Detect which cell encompasses the target text, then output its [X, Y] center coordinate. 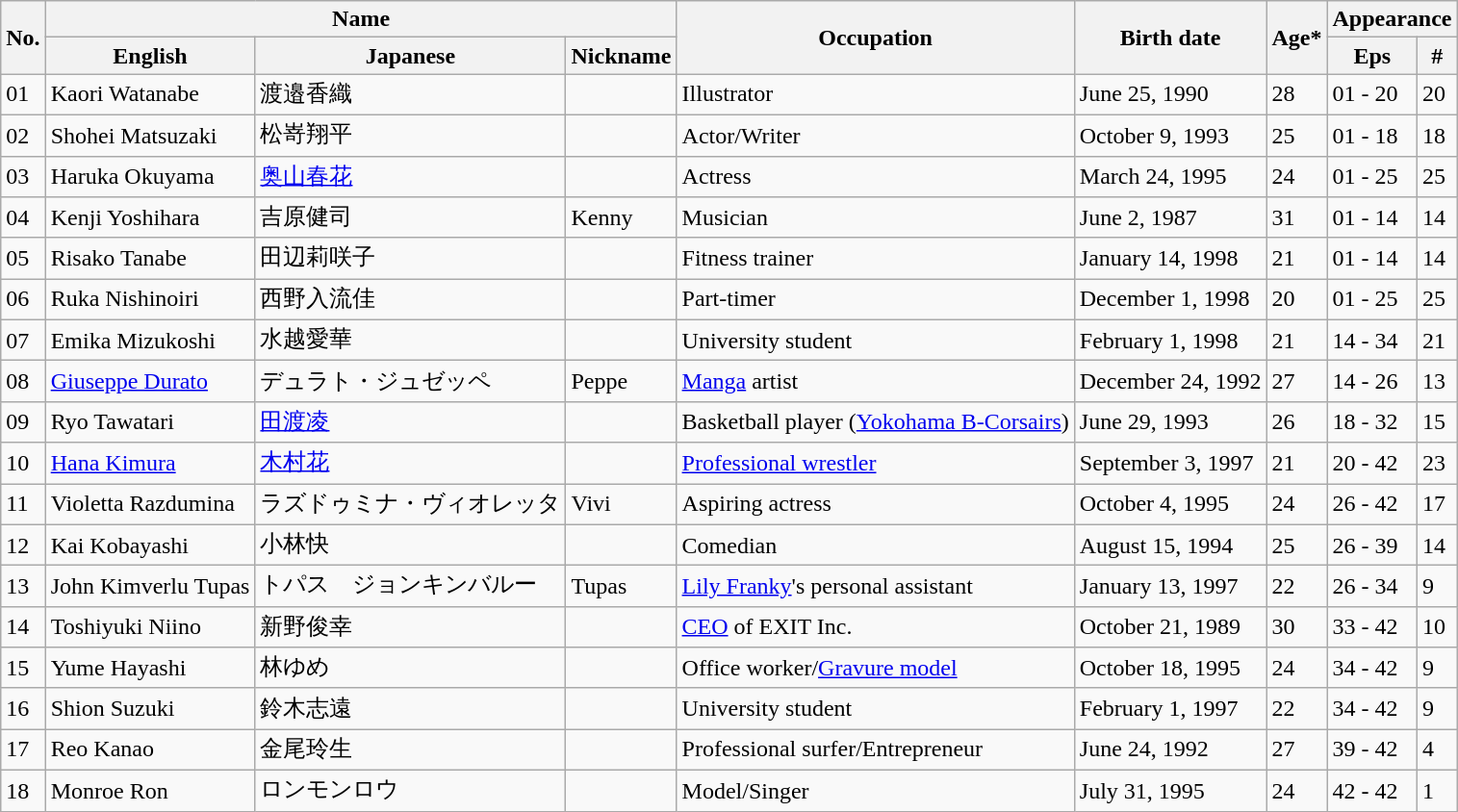
Hana Kimura [150, 464]
小林快 [410, 545]
June 2, 1987 [1170, 217]
39 - 42 [1372, 750]
23 [1438, 464]
February 1, 1998 [1170, 341]
Ryo Tawatari [150, 421]
January 13, 1997 [1170, 587]
Emika Mizukoshi [150, 341]
Actor/Writer [876, 135]
Eps [1372, 56]
Birth date [1170, 38]
June 29, 1993 [1170, 421]
03 [23, 177]
12 [23, 545]
Part-timer [876, 300]
Name [361, 19]
16 [23, 708]
No. [23, 38]
Ruka Nishinoiri [150, 300]
Kenny [622, 217]
木村花 [410, 464]
ロンモンロウ [410, 791]
05 [23, 258]
デュラト・ジュゼッペ [410, 381]
January 14, 1998 [1170, 258]
田辺莉咲子 [410, 258]
March 24, 1995 [1170, 177]
26 - 34 [1372, 587]
42 - 42 [1372, 791]
October 9, 1993 [1170, 135]
33 - 42 [1372, 627]
Manga artist [876, 381]
Appearance [1392, 19]
Tupas [622, 587]
Actress [876, 177]
26 - 42 [1372, 504]
渡邉香織 [410, 94]
Kaori Watanabe [150, 94]
Illustrator [876, 94]
John Kimverlu Tupas [150, 587]
31 [1297, 217]
CEO of EXIT Inc. [876, 627]
Comedian [876, 545]
Vivi [622, 504]
Monroe Ron [150, 791]
Kai Kobayashi [150, 545]
30 [1297, 627]
26 - 39 [1372, 545]
金尾玲生 [410, 750]
02 [23, 135]
Japanese [410, 56]
14 - 34 [1372, 341]
トパス ジョンキンバルー [410, 587]
西野入流佳 [410, 300]
06 [23, 300]
February 1, 1997 [1170, 708]
水越愛華 [410, 341]
October 21, 1989 [1170, 627]
1 [1438, 791]
田渡凌 [410, 421]
July 31, 1995 [1170, 791]
Toshiyuki Niino [150, 627]
Professional wrestler [876, 464]
Peppe [622, 381]
Giuseppe Durato [150, 381]
Shion Suzuki [150, 708]
Age* [1297, 38]
Office worker/Gravure model [876, 668]
Model/Singer [876, 791]
Yume Hayashi [150, 668]
Haruka Okuyama [150, 177]
4 [1438, 750]
01 [23, 94]
奥山春花 [410, 177]
August 15, 1994 [1170, 545]
08 [23, 381]
Musician [876, 217]
Professional surfer/Entrepreneur [876, 750]
01 - 18 [1372, 135]
English [150, 56]
Violetta Razdumina [150, 504]
December 24, 1992 [1170, 381]
Aspiring actress [876, 504]
ラズドゥミナ・ヴィオレッタ [410, 504]
14 - 26 [1372, 381]
June 24, 1992 [1170, 750]
Reo Kanao [150, 750]
新野俊幸 [410, 627]
Risako Tanabe [150, 258]
Fitness trainer [876, 258]
Nickname [622, 56]
Kenji Yoshihara [150, 217]
松嵜翔平 [410, 135]
# [1438, 56]
October 18, 1995 [1170, 668]
18 - 32 [1372, 421]
吉原健司 [410, 217]
Occupation [876, 38]
Shohei Matsuzaki [150, 135]
June 25, 1990 [1170, 94]
鈴木志遠 [410, 708]
20 - 42 [1372, 464]
11 [23, 504]
September 3, 1997 [1170, 464]
01 - 20 [1372, 94]
09 [23, 421]
07 [23, 341]
04 [23, 217]
26 [1297, 421]
林ゆめ [410, 668]
28 [1297, 94]
Lily Franky's personal assistant [876, 587]
October 4, 1995 [1170, 504]
Basketball player (Yokohama B-Corsairs) [876, 421]
December 1, 1998 [1170, 300]
